Pinpoint the cell where the given text exists, returning its (x, y) midpoint coordinate. 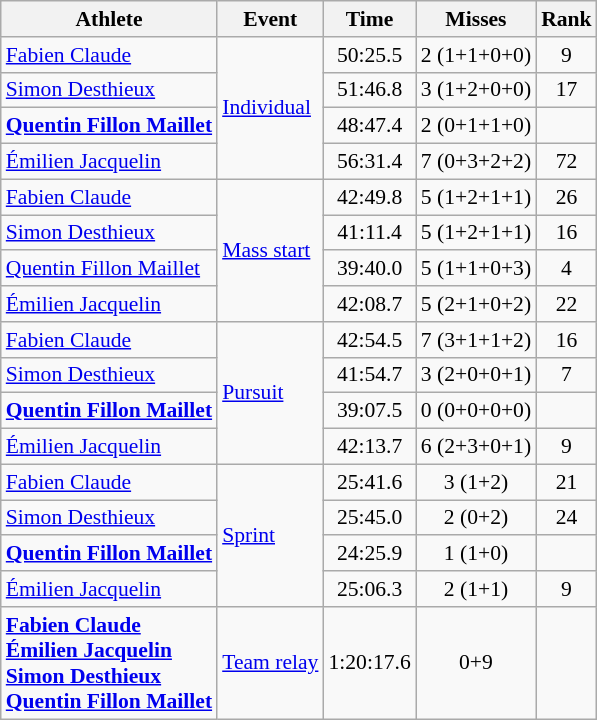
39:07.5 (369, 411)
Team relay (270, 663)
41:54.7 (369, 375)
Individual (270, 108)
42:54.5 (369, 340)
42:49.8 (369, 197)
Athlete (109, 19)
17 (566, 90)
48:47.4 (369, 126)
1 (1+0) (476, 554)
0+9 (476, 663)
21 (566, 482)
26 (566, 197)
2 (1+1+0+0) (476, 55)
41:11.4 (369, 233)
6 (2+3+0+1) (476, 447)
Event (270, 19)
2 (1+1) (476, 589)
72 (566, 162)
Mass start (270, 250)
4 (566, 269)
2 (0+2) (476, 518)
Sprint (270, 535)
3 (1+2+0+0) (476, 90)
7 (3+1+1+2) (476, 340)
3 (2+0+0+1) (476, 375)
Fabien ClaudeÉmilien JacquelinSimon DesthieuxQuentin Fillon Maillet (109, 663)
1:20:17.6 (369, 663)
7 (0+3+2+2) (476, 162)
25:41.6 (369, 482)
56:31.4 (369, 162)
50:25.5 (369, 55)
2 (0+1+1+0) (476, 126)
25:06.3 (369, 589)
Pursuit (270, 393)
24 (566, 518)
5 (2+1+0+2) (476, 304)
25:45.0 (369, 518)
3 (1+2) (476, 482)
7 (566, 375)
42:08.7 (369, 304)
42:13.7 (369, 447)
5 (1+1+0+3) (476, 269)
39:40.0 (369, 269)
Time (369, 19)
22 (566, 304)
Rank (566, 19)
24:25.9 (369, 554)
Misses (476, 19)
51:46.8 (369, 90)
0 (0+0+0+0) (476, 411)
